Find where the given text appears and provide that cell's center as (x, y) coordinate. 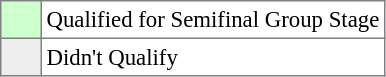
Didn't Qualify (212, 57)
Qualified for Semifinal Group Stage (212, 20)
